Search for the cell housing the specified text and yield its [X, Y] center coordinate. 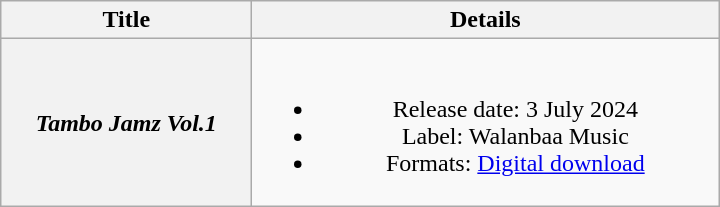
Details [486, 20]
Title [126, 20]
Tambo Jamz Vol.1 [126, 122]
Release date: 3 July 2024Label: Walanbaa MusicFormats: Digital download [486, 122]
